Locate the cell with the specified text and output its (X, Y) center coordinate. 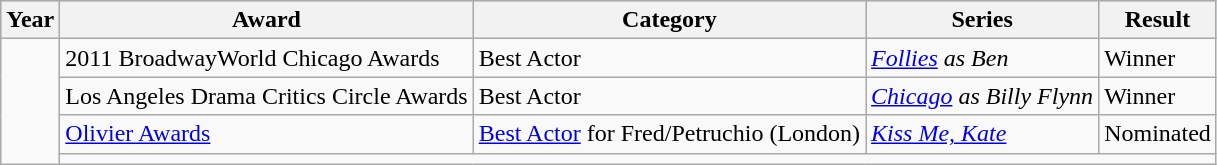
Award (266, 20)
Follies as Ben (982, 58)
Series (982, 20)
Result (1158, 20)
Year (30, 20)
2011 BroadwayWorld Chicago Awards (266, 58)
Kiss Me, Kate (982, 134)
Best Actor for Fred/Petruchio (London) (669, 134)
Los Angeles Drama Critics Circle Awards (266, 96)
Nominated (1158, 134)
Chicago as Billy Flynn (982, 96)
Category (669, 20)
Olivier Awards (266, 134)
